Detect which cell encompasses the target text, then output its (x, y) center coordinate. 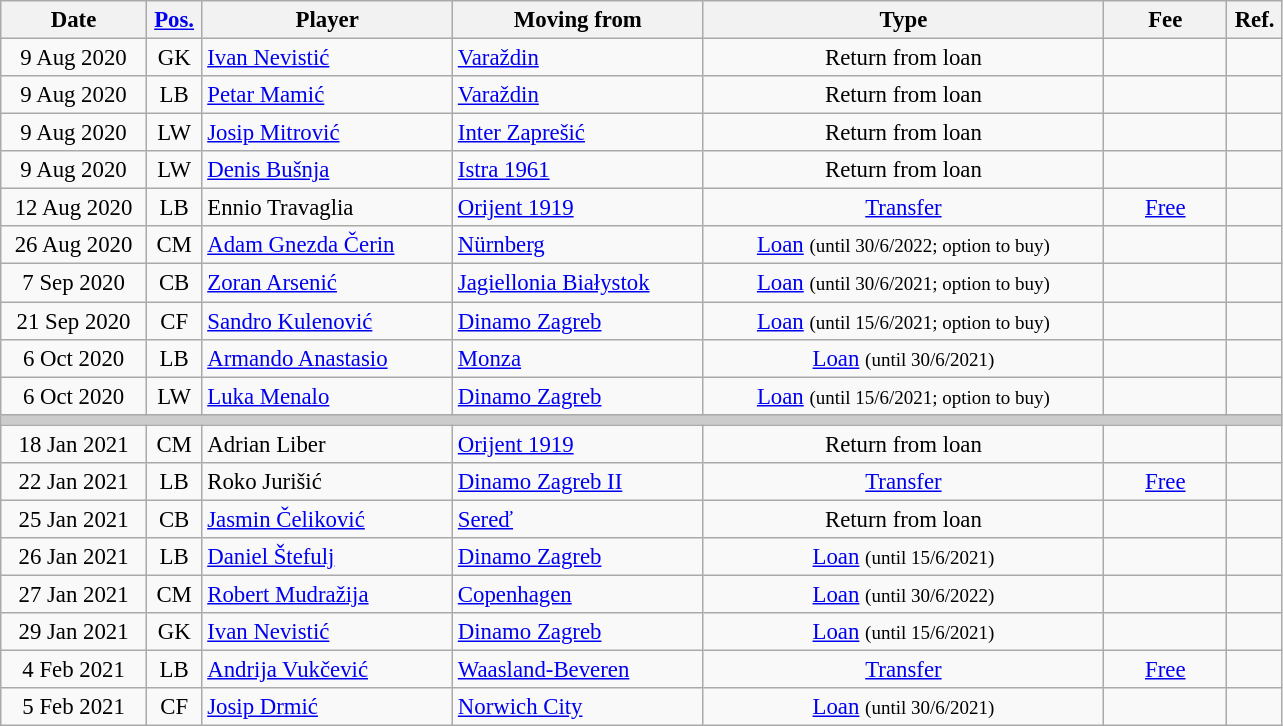
Adrian Liber (328, 444)
Fee (1166, 20)
12 Aug 2020 (74, 208)
Jasmin Čeliković (328, 519)
Daniel Štefulj (328, 557)
Istra 1961 (578, 170)
Waasland-Beveren (578, 670)
Luka Menalo (328, 396)
4 Feb 2021 (74, 670)
Jagiellonia Białystok (578, 283)
Copenhagen (578, 594)
18 Jan 2021 (74, 444)
Adam Gnezda Čerin (328, 245)
Andrija Vukčević (328, 670)
Inter Zaprešić (578, 133)
Pos. (174, 20)
Monza (578, 358)
Josip Drmić (328, 707)
27 Jan 2021 (74, 594)
Type (904, 20)
25 Jan 2021 (74, 519)
Loan (until 30/6/2021; option to buy) (904, 283)
Dinamo Zagreb II (578, 482)
Player (328, 20)
Norwich City (578, 707)
22 Jan 2021 (74, 482)
5 Feb 2021 (74, 707)
Armando Anastasio (328, 358)
Zoran Arsenić (328, 283)
Ref. (1255, 20)
Date (74, 20)
Denis Bušnja (328, 170)
Josip Mitrović (328, 133)
Robert Mudražija (328, 594)
Sandro Kulenović (328, 321)
29 Jan 2021 (74, 632)
Nürnberg (578, 245)
Sereď (578, 519)
Petar Mamić (328, 95)
26 Aug 2020 (74, 245)
7 Sep 2020 (74, 283)
Loan (until 30/6/2022) (904, 594)
Loan (until 30/6/2022; option to buy) (904, 245)
Moving from (578, 20)
Roko Jurišić (328, 482)
21 Sep 2020 (74, 321)
Ennio Travaglia (328, 208)
26 Jan 2021 (74, 557)
